Extract the [X, Y] coordinate from the center of the cell holding the provided text.  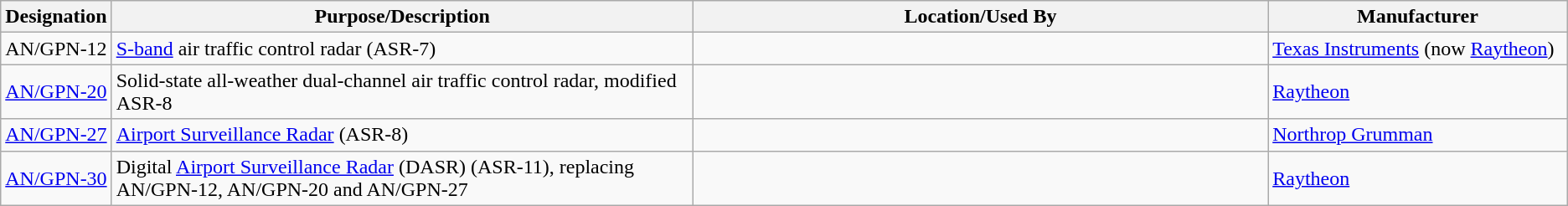
AN/GPN-27 [56, 135]
Solid-state all-weather dual-channel air traffic control radar, modified ASR-8 [402, 92]
Designation [56, 17]
Location/Used By [980, 17]
AN/GPN-30 [56, 178]
Purpose/Description [402, 17]
Manufacturer [1418, 17]
Airport Surveillance Radar (ASR-8) [402, 135]
Digital Airport Surveillance Radar (DASR) (ASR-11), replacing AN/GPN-12, AN/GPN-20 and AN/GPN-27 [402, 178]
Texas Instruments (now Raytheon) [1418, 49]
S-band air traffic control radar (ASR-7) [402, 49]
AN/GPN-20 [56, 92]
Northrop Grumman [1418, 135]
AN/GPN-12 [56, 49]
